Capture the cell that displays the provided text and extract its (x, y) central coordinate. 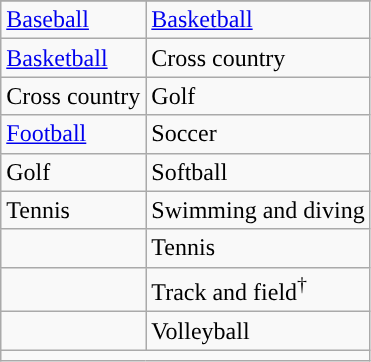
Football (74, 134)
Softball (258, 172)
Swimming and diving (258, 210)
Baseball (74, 20)
Volleyball (258, 331)
Track and field† (258, 290)
Soccer (258, 134)
